Determine the (X, Y) coordinate at the center of the cell enclosing the given text.  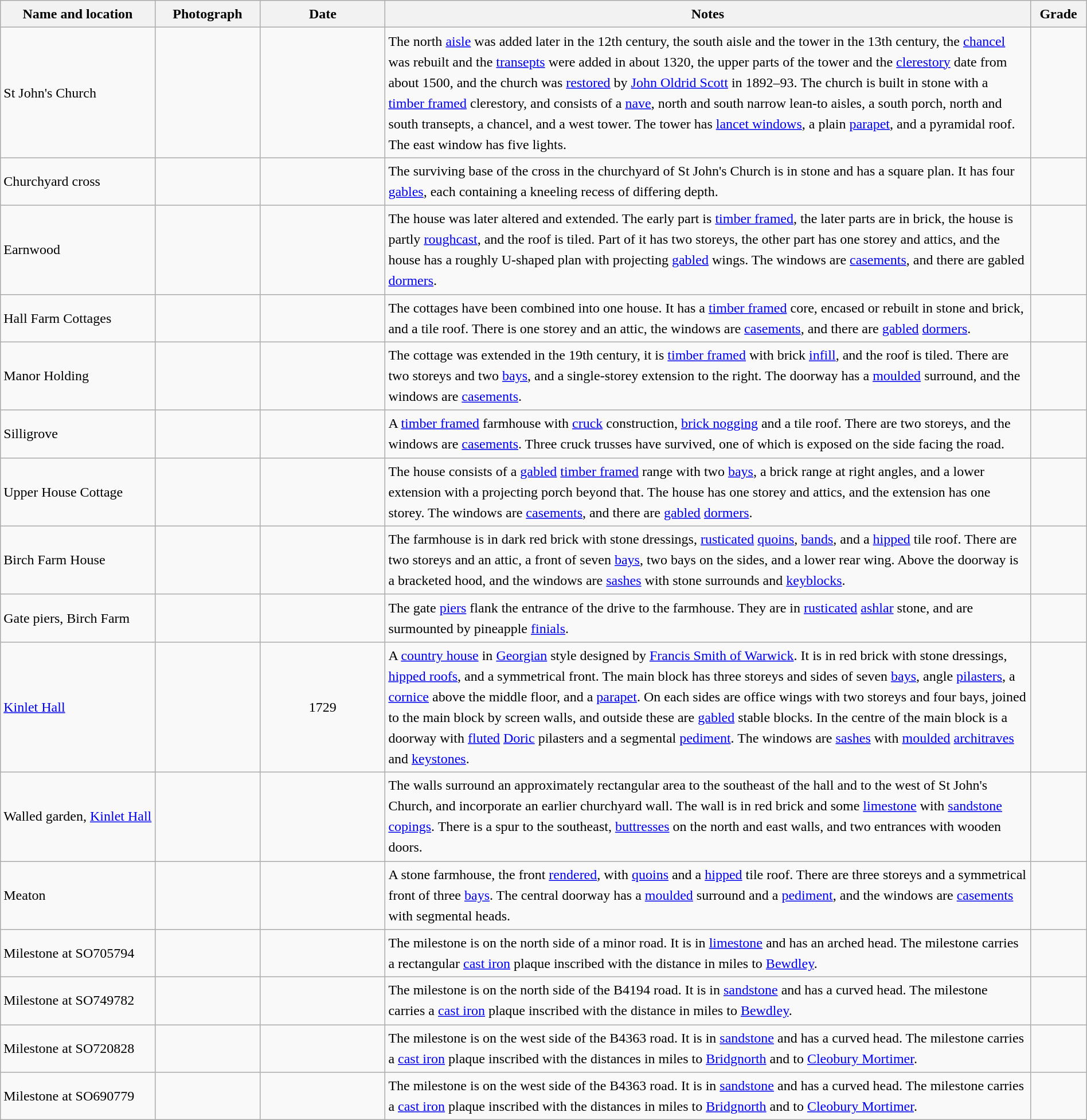
Hall Farm Cottages (78, 318)
Photograph (208, 14)
St John's Church (78, 93)
Milestone at SO690779 (78, 1096)
Gate piers, Birch Farm (78, 618)
Churchyard cross (78, 181)
1729 (323, 707)
Walled garden, Kinlet Hall (78, 817)
Kinlet Hall (78, 707)
Birch Farm House (78, 560)
Grade (1058, 14)
Date (323, 14)
Manor Holding (78, 376)
Milestone at SO749782 (78, 1001)
Upper House Cottage (78, 492)
Meaton (78, 896)
Milestone at SO705794 (78, 953)
Earnwood (78, 250)
The gate piers flank the entrance of the drive to the farmhouse. They are in rusticated ashlar stone, and are surmounted by pineapple finials. (707, 618)
Milestone at SO720828 (78, 1048)
Name and location (78, 14)
Notes (707, 14)
Silligrove (78, 434)
